From the cell containing the given text, extract its center point as (x, y) coordinate. 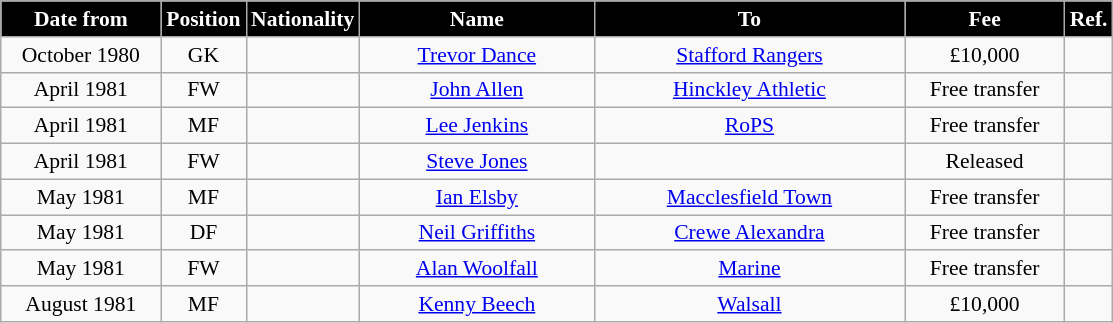
John Allen (476, 90)
October 1980 (81, 55)
Alan Woolfall (476, 269)
Trevor Dance (476, 55)
Hinckley Athletic (749, 90)
Fee (985, 19)
Lee Jenkins (476, 126)
GK (204, 55)
Crewe Alexandra (749, 233)
Neil Griffiths (476, 233)
Position (204, 19)
RoPS (749, 126)
Marine (749, 269)
August 1981 (81, 304)
Steve Jones (476, 162)
Date from (81, 19)
Macclesfield Town (749, 197)
Walsall (749, 304)
Stafford Rangers (749, 55)
Name (476, 19)
Ref. (1089, 19)
Released (985, 162)
Nationality (302, 19)
Kenny Beech (476, 304)
To (749, 19)
DF (204, 233)
Ian Elsby (476, 197)
